Identify which cell holds the provided text, then report its [x, y] central coordinate. 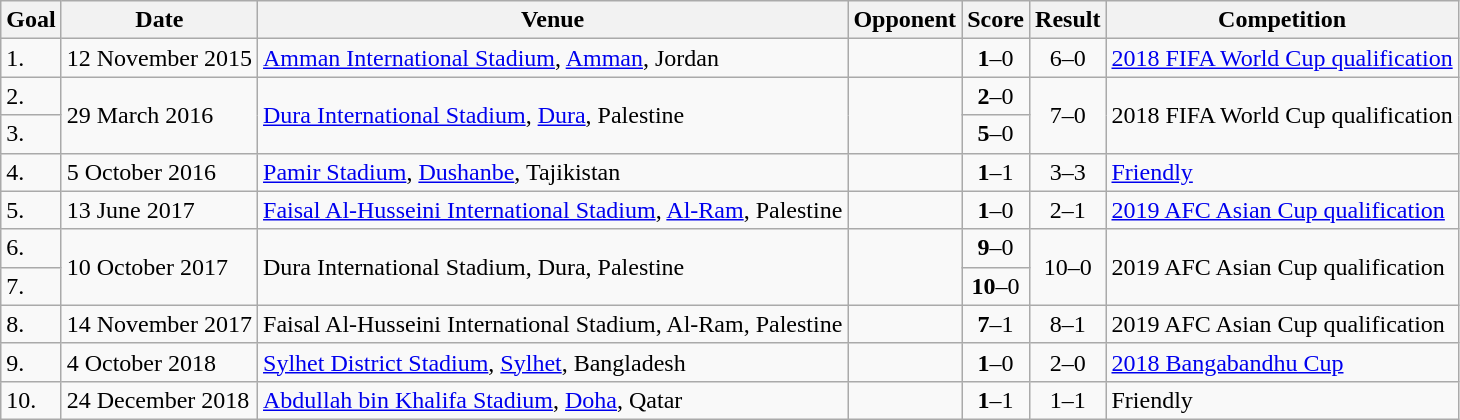
13 June 2017 [159, 210]
10. [31, 400]
Result [1068, 20]
12 November 2015 [159, 58]
6–0 [1068, 58]
4 October 2018 [159, 362]
4. [31, 172]
5–0 [996, 134]
Competition [1282, 20]
Pamir Stadium, Dushanbe, Tajikistan [553, 172]
2018 Bangabandhu Cup [1282, 362]
29 March 2016 [159, 115]
8. [31, 324]
2–1 [1068, 210]
7–1 [996, 324]
Goal [31, 20]
8–1 [1068, 324]
Venue [553, 20]
1. [31, 58]
5 October 2016 [159, 172]
9. [31, 362]
Date [159, 20]
5. [31, 210]
24 December 2018 [159, 400]
2. [31, 96]
Amman International Stadium, Amman, Jordan [553, 58]
6. [31, 248]
10 October 2017 [159, 267]
7–0 [1068, 115]
9–0 [996, 248]
7. [31, 286]
3–3 [1068, 172]
Abdullah bin Khalifa Stadium, Doha, Qatar [553, 400]
3. [31, 134]
Sylhet District Stadium, Sylhet, Bangladesh [553, 362]
14 November 2017 [159, 324]
Score [996, 20]
Opponent [905, 20]
